For the text-containing cell, return its midpoint in [X, Y] coordinate format. 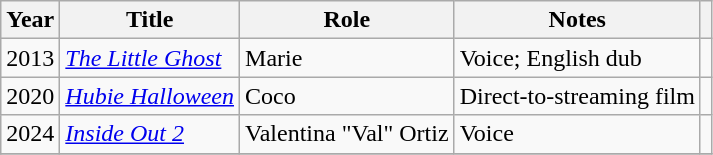
Valentina "Val" Ortiz [348, 134]
Direct-to-streaming film [577, 96]
Inside Out 2 [150, 134]
Voice [577, 134]
Year [30, 20]
Title [150, 20]
The Little Ghost [150, 58]
Role [348, 20]
2024 [30, 134]
Notes [577, 20]
2020 [30, 96]
Hubie Halloween [150, 96]
2013 [30, 58]
Coco [348, 96]
Marie [348, 58]
Voice; English dub [577, 58]
